For the text-containing cell, return its midpoint in (X, Y) coordinate format. 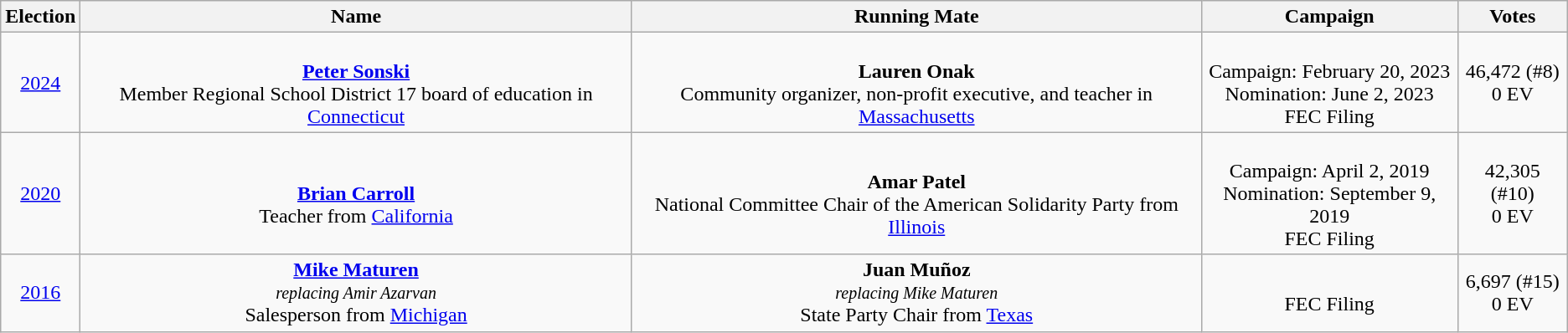
Votes (1513, 17)
Campaign (1329, 17)
Name (357, 17)
46,472 (#8) 0 EV (1513, 82)
2016 (40, 293)
Lauren OnakCommunity organizer, non-profit executive, and teacher in Massachusetts (916, 82)
FEC Filing (1329, 293)
Running Mate (916, 17)
Peter SonskiMember Regional School District 17 board of education in Connecticut (357, 82)
Mike Maturenreplacing Amir AzarvanSalesperson from Michigan (357, 293)
Campaign: February 20, 2023Nomination: June 2, 2023FEC Filing (1329, 82)
Election (40, 17)
6,697 (#15) 0 EV (1513, 293)
2020 (40, 193)
Amar PatelNational Committee Chair of the American Solidarity Party from Illinois (916, 193)
42,305 (#10) 0 EV (1513, 193)
Brian CarrollTeacher from California (357, 193)
2024 (40, 82)
Juan Muñozreplacing Mike MaturenState Party Chair from Texas (916, 293)
Campaign: April 2, 2019Nomination: September 9, 2019FEC Filing (1329, 193)
